Scan for the cell matching the given text and deliver its [X, Y] coordinate at center. 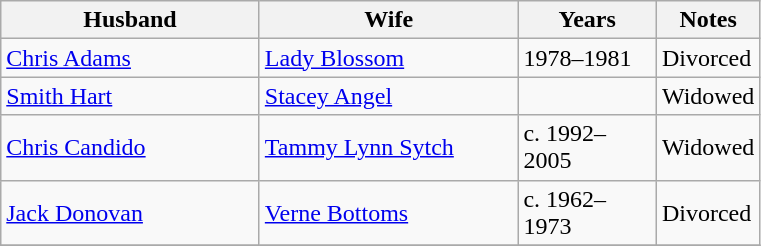
Jack Donovan [130, 212]
Tammy Lynn Sytch [388, 148]
Wife [388, 20]
Smith Hart [130, 96]
c. 1962–1973 [588, 212]
Chris Adams [130, 58]
c. 1992–2005 [588, 148]
1978–1981 [588, 58]
Lady Blossom [388, 58]
Notes [708, 20]
Husband [130, 20]
Stacey Angel [388, 96]
Years [588, 20]
Verne Bottoms [388, 212]
Chris Candido [130, 148]
